Identify which cell holds the provided text, then report its [x, y] central coordinate. 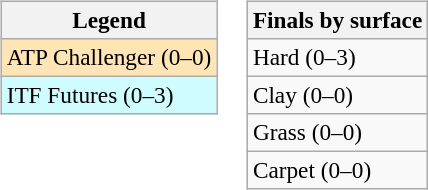
Carpet (0–0) [337, 171]
Finals by surface [337, 20]
Clay (0–0) [337, 95]
Legend [108, 20]
Hard (0–3) [337, 57]
ATP Challenger (0–0) [108, 57]
ITF Futures (0–3) [108, 95]
Grass (0–0) [337, 133]
